Return the [X, Y] coordinate for the center point of the cell that contains the specified text.  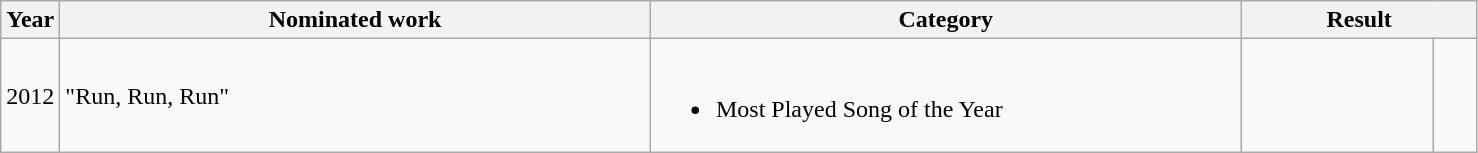
Category [946, 20]
Most Played Song of the Year [946, 96]
Year [30, 20]
2012 [30, 96]
Result [1359, 20]
Nominated work [356, 20]
"Run, Run, Run" [356, 96]
